Determine the (X, Y) coordinate at the center of the cell enclosing the given text.  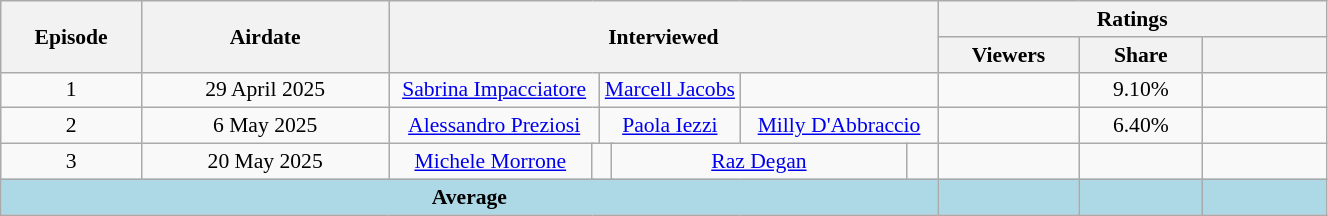
Raz Degan (759, 162)
1 (72, 90)
2 (72, 126)
Sabrina Impacciatore (494, 90)
20 May 2025 (264, 162)
Ratings (1132, 19)
Michele Morrone (490, 162)
6.40% (1141, 126)
Episode (72, 36)
Marcell Jacobs (670, 90)
Interviewed (664, 36)
Milly D'Abbraccio (839, 126)
Average (470, 197)
Share (1141, 55)
29 April 2025 (264, 90)
Airdate (264, 36)
Viewers (1008, 55)
Alessandro Preziosi (494, 126)
Paola Iezzi (670, 126)
3 (72, 162)
9.10% (1141, 90)
6 May 2025 (264, 126)
